From the cell containing the given text, extract its center point as [x, y] coordinate. 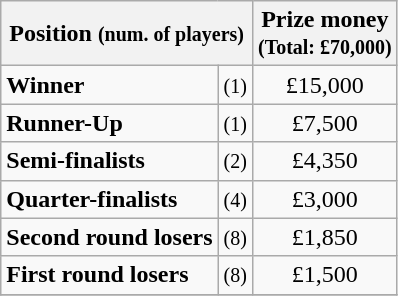
£1,850 [324, 237]
Winner [110, 85]
Second round losers [110, 237]
£4,350 [324, 161]
(2) [235, 161]
£3,000 [324, 199]
Semi-finalists [110, 161]
£15,000 [324, 85]
(4) [235, 199]
Prize money(Total: £70,000) [324, 34]
£1,500 [324, 275]
£7,500 [324, 123]
Runner-Up [110, 123]
Quarter-finalists [110, 199]
First round losers [110, 275]
Position (num. of players) [127, 34]
